Pinpoint the cell where the given text exists, returning its [X, Y] midpoint coordinate. 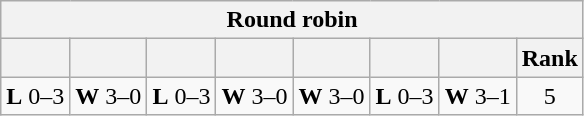
5 [550, 96]
Rank [550, 58]
W 3–1 [478, 96]
Round robin [292, 20]
